From the cell containing the given text, extract its center point as [X, Y] coordinate. 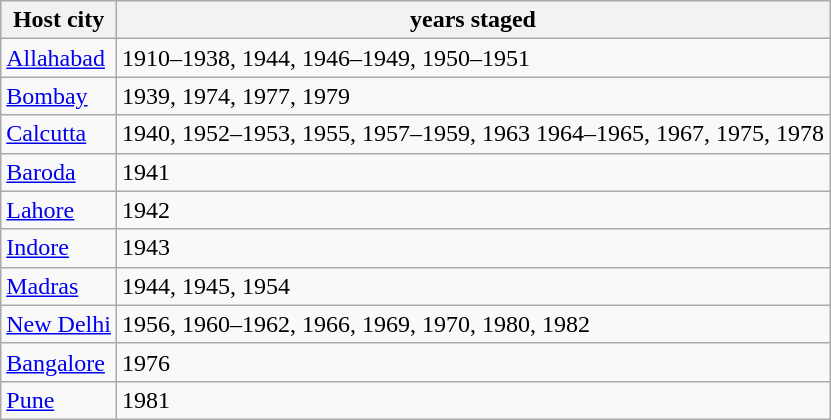
1976 [472, 362]
1940, 1952–1953, 1955, 1957–1959, 1963 1964–1965, 1967, 1975, 1978 [472, 134]
1941 [472, 172]
1910–1938, 1944, 1946–1949, 1950–1951 [472, 58]
Indore [59, 248]
Lahore [59, 210]
Calcutta [59, 134]
Allahabad [59, 58]
1939, 1974, 1977, 1979 [472, 96]
1944, 1945, 1954 [472, 286]
Host city [59, 20]
Madras [59, 286]
1956, 1960–1962, 1966, 1969, 1970, 1980, 1982 [472, 324]
1981 [472, 400]
1943 [472, 248]
Pune [59, 400]
Bombay [59, 96]
years staged [472, 20]
Baroda [59, 172]
New Delhi [59, 324]
Bangalore [59, 362]
1942 [472, 210]
